Provide the [x, y] coordinate of the cell's center where the given text is located.  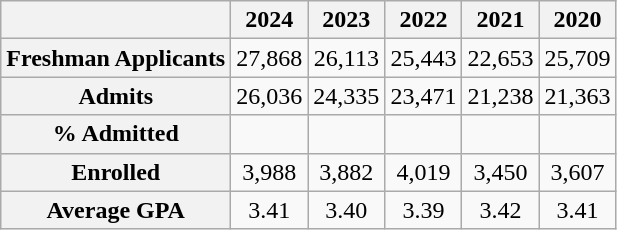
25,443 [424, 58]
3,607 [578, 172]
Enrolled [116, 172]
3.39 [424, 210]
Average GPA [116, 210]
Admits [116, 96]
3,450 [500, 172]
4,019 [424, 172]
3.42 [500, 210]
2020 [578, 20]
25,709 [578, 58]
27,868 [270, 58]
22,653 [500, 58]
2024 [270, 20]
3,988 [270, 172]
24,335 [346, 96]
3.40 [346, 210]
26,036 [270, 96]
21,363 [578, 96]
2023 [346, 20]
3,882 [346, 172]
% Admitted [116, 134]
2022 [424, 20]
26,113 [346, 58]
21,238 [500, 96]
Freshman Applicants [116, 58]
23,471 [424, 96]
2021 [500, 20]
